Scan for the cell matching the given text and deliver its [x, y] coordinate at center. 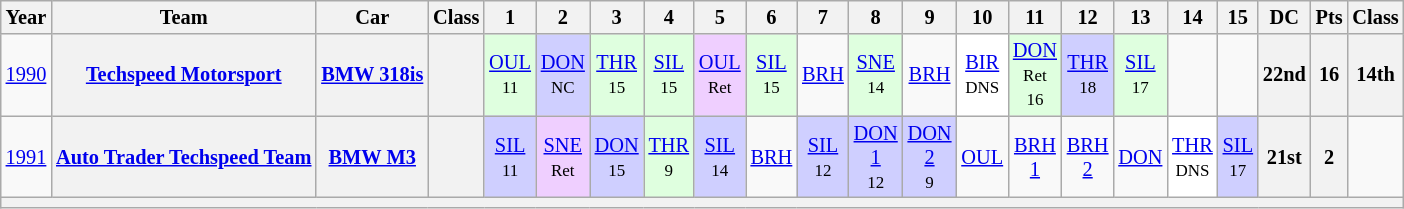
1 [510, 17]
Techspeed Motorsport [184, 75]
DON112 [876, 157]
12 [1088, 17]
SIL11 [510, 157]
BIRDNS [982, 75]
7 [823, 17]
Car [372, 17]
3 [617, 17]
SNE14 [876, 75]
THR15 [617, 75]
4 [669, 17]
8 [876, 17]
1991 [26, 157]
21st [1284, 157]
11 [1035, 17]
BRH1 [1035, 157]
BRH2 [1088, 157]
16 [1330, 75]
DC [1284, 17]
22nd [1284, 75]
THR9 [669, 157]
10 [982, 17]
BMW M3 [372, 157]
DONNC [563, 75]
14th [1376, 75]
SNERet [563, 157]
14 [1192, 17]
Team [184, 17]
THRDNS [1192, 157]
BMW 318is [372, 75]
DON [1140, 157]
Auto Trader Techspeed Team [184, 157]
1990 [26, 75]
6 [772, 17]
SIL12 [823, 157]
15 [1238, 17]
DONRet16 [1035, 75]
DON15 [617, 157]
13 [1140, 17]
OULRet [720, 75]
Pts [1330, 17]
THR18 [1088, 75]
SIL14 [720, 157]
OUL [982, 157]
Year [26, 17]
5 [720, 17]
9 [930, 17]
DON29 [930, 157]
OUL11 [510, 75]
